For the text-containing cell, return its midpoint in (x, y) coordinate format. 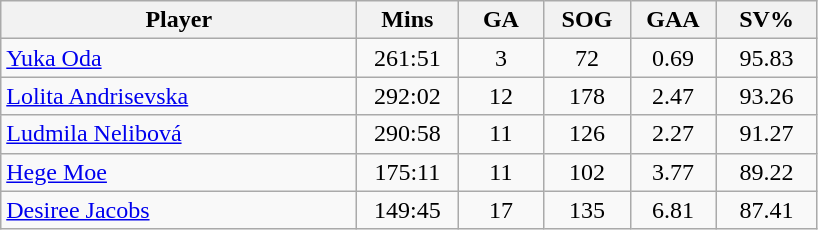
290:58 (408, 134)
72 (587, 58)
Ludmila Nelibová (179, 134)
3 (501, 58)
GA (501, 20)
Hege Moe (179, 172)
149:45 (408, 210)
GAA (673, 20)
175:11 (408, 172)
93.26 (766, 96)
Mins (408, 20)
2.27 (673, 134)
SOG (587, 20)
95.83 (766, 58)
17 (501, 210)
178 (587, 96)
87.41 (766, 210)
91.27 (766, 134)
102 (587, 172)
126 (587, 134)
Desiree Jacobs (179, 210)
6.81 (673, 210)
135 (587, 210)
292:02 (408, 96)
3.77 (673, 172)
SV% (766, 20)
12 (501, 96)
2.47 (673, 96)
Player (179, 20)
Lolita Andrisevska (179, 96)
89.22 (766, 172)
261:51 (408, 58)
0.69 (673, 58)
Yuka Oda (179, 58)
